Identify which cell holds the provided text, then report its [X, Y] central coordinate. 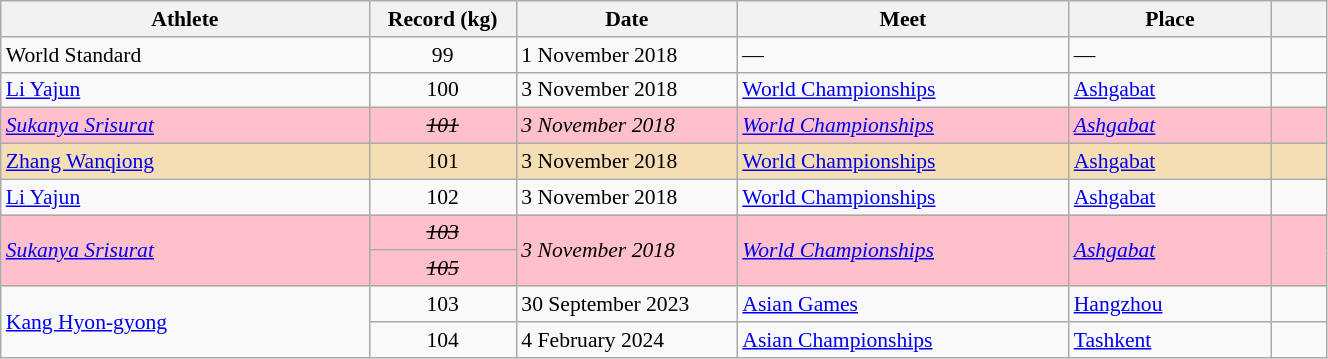
Zhang Wanqiong [185, 162]
World Standard [185, 55]
100 [442, 90]
Kang Hyon-gyong [185, 322]
Hangzhou [1170, 304]
Tashkent [1170, 340]
1 November 2018 [626, 55]
30 September 2023 [626, 304]
Place [1170, 19]
Record (kg) [442, 19]
Asian Championships [902, 340]
Athlete [185, 19]
102 [442, 197]
105 [442, 269]
Meet [902, 19]
Date [626, 19]
99 [442, 55]
Asian Games [902, 304]
4 February 2024 [626, 340]
104 [442, 340]
